For the text-containing cell, return its midpoint in (x, y) coordinate format. 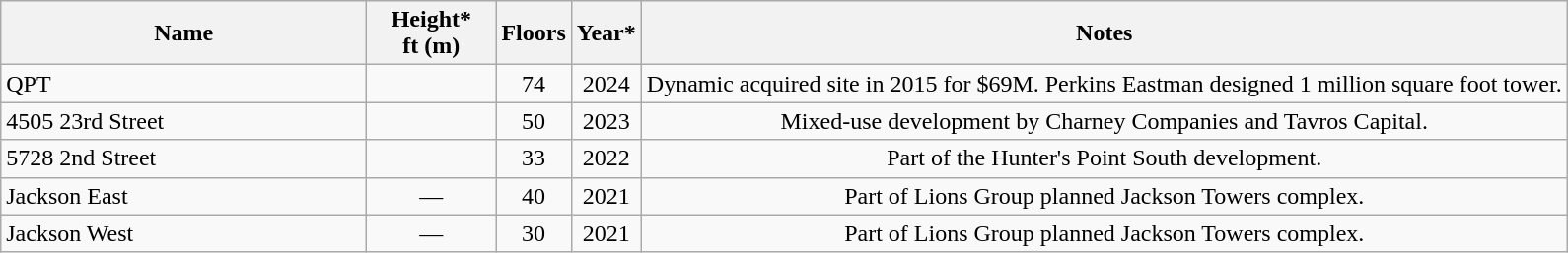
Part of the Hunter's Point South development. (1105, 158)
Name (183, 33)
5728 2nd Street (183, 158)
Jackson East (183, 196)
2022 (606, 158)
Year* (606, 33)
Notes (1105, 33)
QPT (183, 84)
Floors (534, 33)
30 (534, 233)
74 (534, 84)
40 (534, 196)
Height*ft (m) (432, 33)
2024 (606, 84)
Jackson West (183, 233)
2023 (606, 121)
Dynamic acquired site in 2015 for $69M. Perkins Eastman designed 1 million square foot tower. (1105, 84)
50 (534, 121)
Mixed-use development by Charney Companies and Tavros Capital. (1105, 121)
33 (534, 158)
4505 23rd Street (183, 121)
